Provide the (X, Y) coordinate of the cell's center where the given text is located.  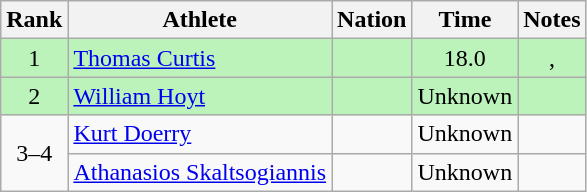
William Hoyt (200, 96)
Time (465, 20)
Thomas Curtis (200, 58)
Athanasios Skaltsogiannis (200, 172)
Kurt Doerry (200, 134)
Athlete (200, 20)
Notes (552, 20)
1 (34, 58)
18.0 (465, 58)
Nation (372, 20)
3–4 (34, 153)
, (552, 58)
2 (34, 96)
Rank (34, 20)
